Capture the cell that displays the provided text and extract its [x, y] central coordinate. 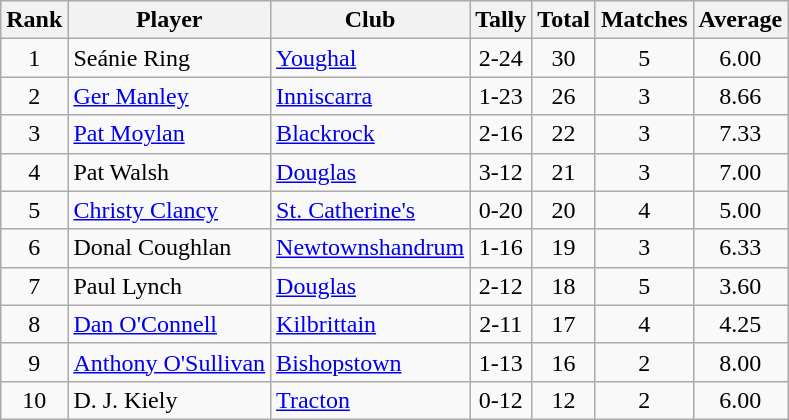
Christy Clancy [170, 210]
10 [34, 400]
Tracton [370, 400]
22 [564, 134]
Club [370, 20]
Seánie Ring [170, 58]
21 [564, 172]
20 [564, 210]
Player [170, 20]
Newtownshandrum [370, 248]
7 [34, 286]
8 [34, 324]
16 [564, 362]
3.60 [740, 286]
2-24 [501, 58]
Youghal [370, 58]
9 [34, 362]
6.33 [740, 248]
St. Catherine's [370, 210]
3-12 [501, 172]
Pat Walsh [170, 172]
Tally [501, 20]
Pat Moylan [170, 134]
Donal Coughlan [170, 248]
1-16 [501, 248]
1-13 [501, 362]
2-11 [501, 324]
D. J. Kiely [170, 400]
Ger Manley [170, 96]
26 [564, 96]
8.00 [740, 362]
Average [740, 20]
17 [564, 324]
1-23 [501, 96]
1 [34, 58]
7.00 [740, 172]
Kilbrittain [370, 324]
Bishopstown [370, 362]
5.00 [740, 210]
12 [564, 400]
Total [564, 20]
4.25 [740, 324]
30 [564, 58]
Matches [644, 20]
Inniscarra [370, 96]
18 [564, 286]
Dan O'Connell [170, 324]
2-16 [501, 134]
2-12 [501, 286]
6 [34, 248]
Paul Lynch [170, 286]
7.33 [740, 134]
Blackrock [370, 134]
0-20 [501, 210]
8.66 [740, 96]
0-12 [501, 400]
Rank [34, 20]
19 [564, 248]
Anthony O'Sullivan [170, 362]
